Provide the [x, y] coordinate of the cell's center where the given text is located.  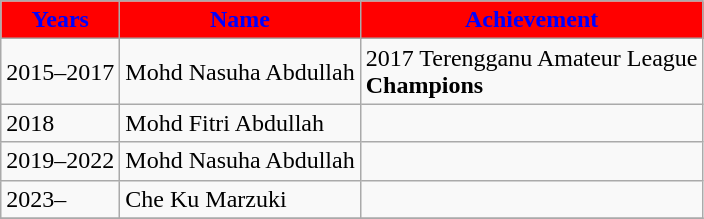
Years [60, 20]
Mohd Fitri Abdullah [240, 123]
Che Ku Marzuki [240, 199]
Achievement [532, 20]
Name [240, 20]
2015–2017 [60, 72]
2018 [60, 123]
2019–2022 [60, 161]
2017 Terengganu Amateur League Champions [532, 72]
2023– [60, 199]
